For the text-containing cell, return its midpoint in (X, Y) coordinate format. 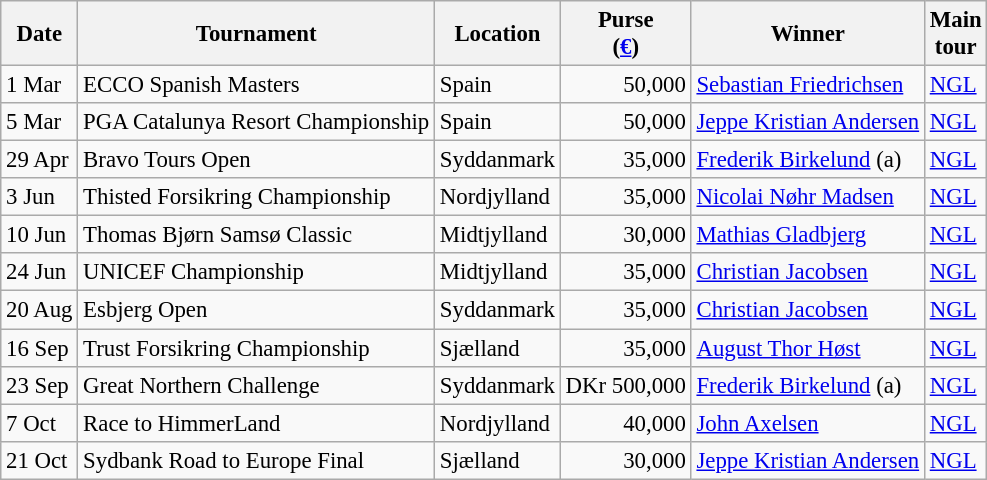
16 Sep (40, 348)
29 Apr (40, 160)
Esbjerg Open (256, 310)
John Axelsen (808, 423)
21 Oct (40, 460)
Tournament (256, 34)
40,000 (626, 423)
UNICEF Championship (256, 273)
Date (40, 34)
20 Aug (40, 310)
Purse(€) (626, 34)
Thomas Bjørn Samsø Classic (256, 235)
10 Jun (40, 235)
Winner (808, 34)
Maintour (956, 34)
DKr 500,000 (626, 385)
PGA Catalunya Resort Championship (256, 122)
Trust Forsikring Championship (256, 348)
Mathias Gladbjerg (808, 235)
Nicolai Nøhr Madsen (808, 197)
August Thor Høst (808, 348)
23 Sep (40, 385)
7 Oct (40, 423)
ECCO Spanish Masters (256, 85)
Sebastian Friedrichsen (808, 85)
Bravo Tours Open (256, 160)
Sydbank Road to Europe Final (256, 460)
Location (498, 34)
24 Jun (40, 273)
5 Mar (40, 122)
3 Jun (40, 197)
Great Northern Challenge (256, 385)
Race to HimmerLand (256, 423)
Thisted Forsikring Championship (256, 197)
1 Mar (40, 85)
